Output the [X, Y] coordinate of the center of the cell containing the given text.  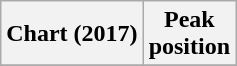
Chart (2017) [72, 34]
Peakposition [189, 34]
